Pinpoint the cell where the given text exists, returning its (x, y) midpoint coordinate. 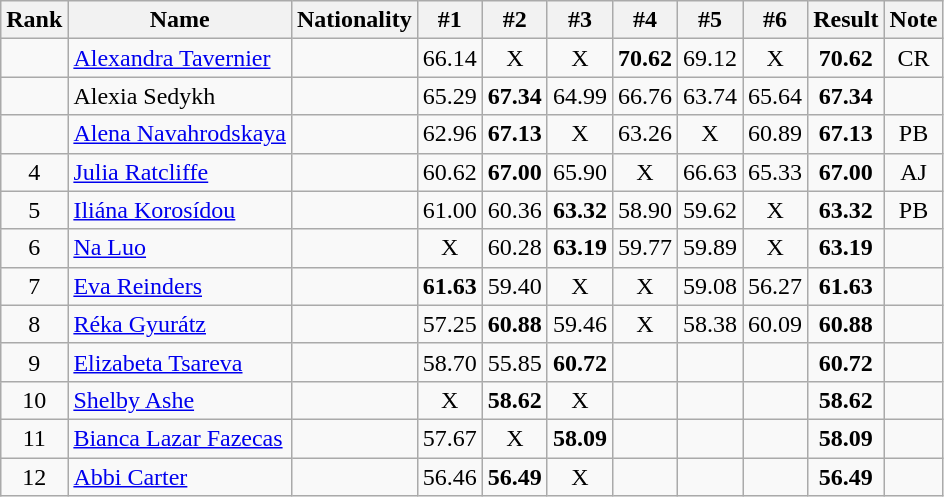
9 (34, 362)
60.36 (514, 210)
55.85 (514, 362)
65.33 (776, 172)
5 (34, 210)
56.46 (450, 477)
#4 (644, 20)
AJ (914, 172)
4 (34, 172)
Note (914, 20)
Réka Gyurátz (180, 324)
58.38 (710, 324)
66.76 (644, 96)
Result (846, 20)
Alexandra Tavernier (180, 58)
10 (34, 400)
60.62 (450, 172)
59.40 (514, 286)
Name (180, 20)
57.25 (450, 324)
Alena Navahrodskaya (180, 134)
59.77 (644, 248)
Alexia Sedykh (180, 96)
66.63 (710, 172)
58.70 (450, 362)
Eva Reinders (180, 286)
#5 (710, 20)
Na Luo (180, 248)
62.96 (450, 134)
Elizabeta Tsareva (180, 362)
56.27 (776, 286)
#2 (514, 20)
59.46 (580, 324)
Rank (34, 20)
#3 (580, 20)
65.29 (450, 96)
59.08 (710, 286)
11 (34, 438)
61.00 (450, 210)
63.74 (710, 96)
Iliána Korosídou (180, 210)
Bianca Lazar Fazecas (180, 438)
Abbi Carter (180, 477)
66.14 (450, 58)
6 (34, 248)
57.67 (450, 438)
8 (34, 324)
58.90 (644, 210)
60.09 (776, 324)
60.28 (514, 248)
Julia Ratcliffe (180, 172)
60.89 (776, 134)
CR (914, 58)
Nationality (354, 20)
#1 (450, 20)
69.12 (710, 58)
65.64 (776, 96)
63.26 (644, 134)
64.99 (580, 96)
59.62 (710, 210)
Shelby Ashe (180, 400)
65.90 (580, 172)
12 (34, 477)
#6 (776, 20)
7 (34, 286)
59.89 (710, 248)
